From the cell containing the given text, extract its center point as (x, y) coordinate. 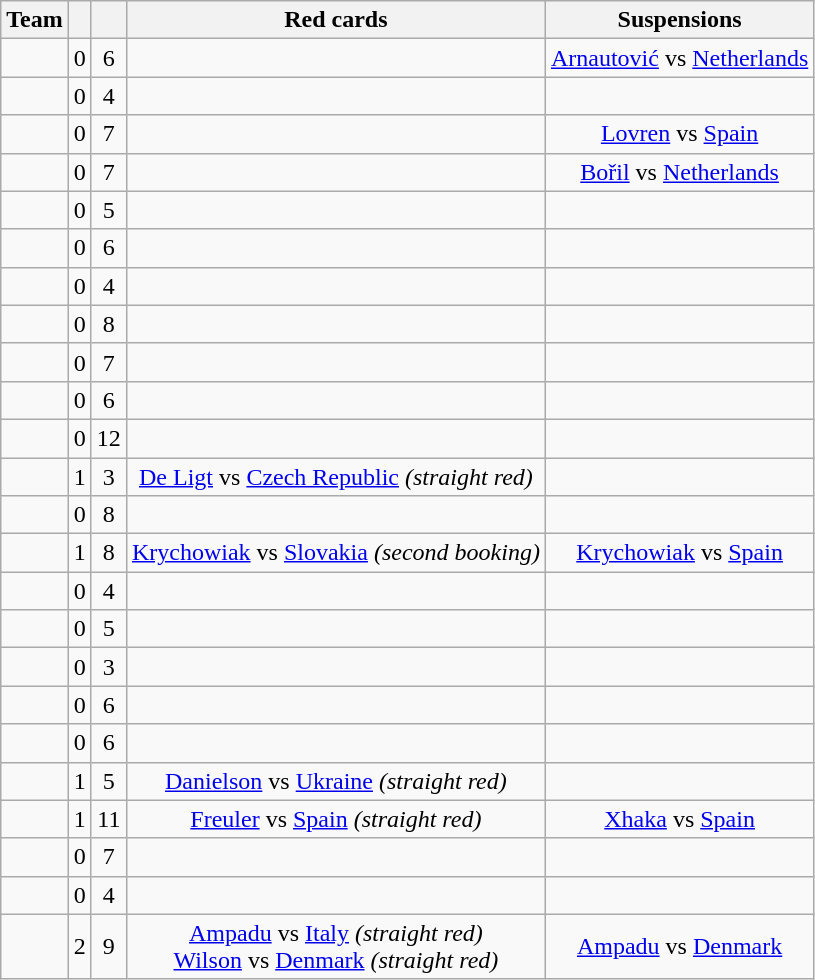
Bořil vs Netherlands (679, 172)
Arnautović vs Netherlands (679, 58)
Lovren vs Spain (679, 134)
Team (35, 20)
Ampadu vs Denmark (679, 946)
11 (108, 819)
De Ligt vs Czech Republic (straight red) (336, 477)
Suspensions (679, 20)
Red cards (336, 20)
Krychowiak vs Spain (679, 553)
Xhaka vs Spain (679, 819)
2 (80, 946)
12 (108, 438)
Ampadu vs Italy (straight red)Wilson vs Denmark (straight red) (336, 946)
Krychowiak vs Slovakia (second booking) (336, 553)
Danielson vs Ukraine (straight red) (336, 781)
Freuler vs Spain (straight red) (336, 819)
9 (108, 946)
